Output the (X, Y) coordinate of the center of the cell containing the given text.  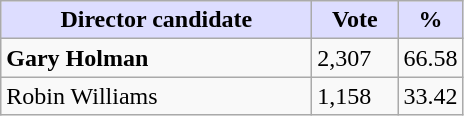
Director candidate (156, 20)
Robin Williams (156, 96)
Vote (355, 20)
Gary Holman (156, 58)
33.42 (430, 96)
1,158 (355, 96)
66.58 (430, 58)
% (430, 20)
2,307 (355, 58)
